Capture the cell that displays the provided text and extract its (X, Y) central coordinate. 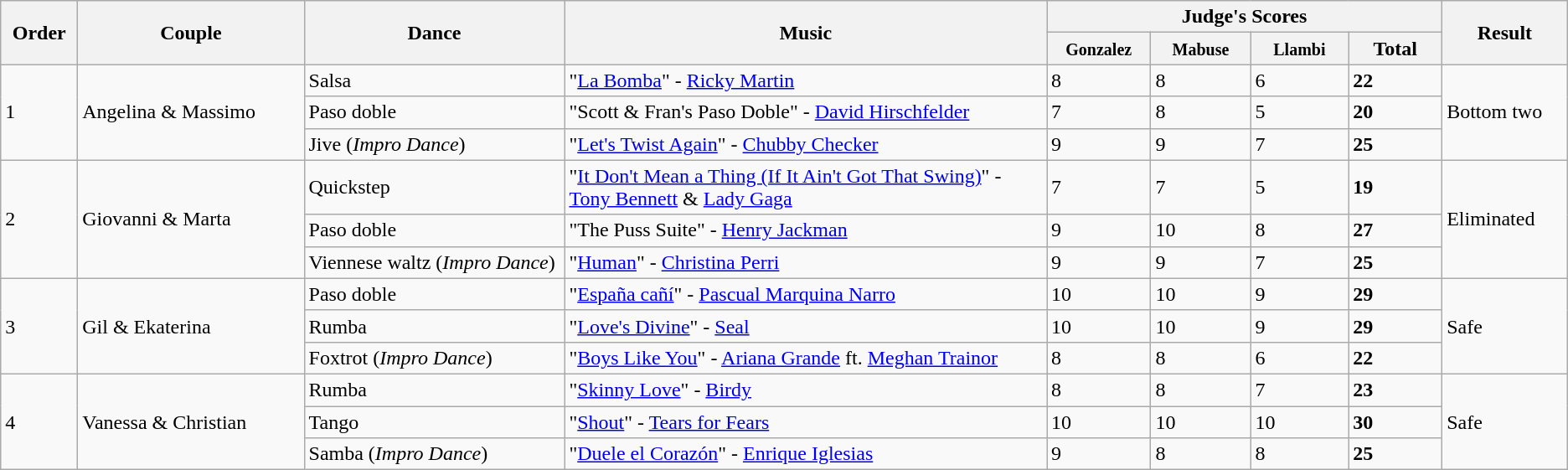
"Skinny Love" - Birdy (806, 390)
"Shout" - Tears for Fears (806, 421)
Giovanni & Marta (191, 220)
4 (39, 421)
27 (1395, 230)
Music (806, 33)
Couple (191, 33)
"Let's Twist Again" - Chubby Checker (806, 144)
Tango (434, 421)
Jive (Impro Dance) (434, 144)
Samba (Impro Dance) (434, 454)
"It Don't Mean a Thing (If It Ain't Got That Swing)" - Tony Bennett & Lady Gaga (806, 188)
Total (1395, 49)
Llambi (1300, 49)
Angelina & Massimo (191, 112)
Judge's Scores (1245, 17)
Salsa (434, 80)
Order (39, 33)
"Duele el Corazón" - Enrique Iglesias (806, 454)
19 (1395, 188)
Result (1505, 33)
Eliminated (1505, 220)
"La Bomba" - Ricky Martin (806, 80)
20 (1395, 112)
Mabuse (1201, 49)
"Human" - Christina Perri (806, 262)
Bottom two (1505, 112)
Gil & Ekaterina (191, 326)
"Boys Like You" - Ariana Grande ft. Meghan Trainor (806, 358)
1 (39, 112)
Quickstep (434, 188)
2 (39, 220)
"Love's Divine" - Seal (806, 326)
Dance (434, 33)
"España cañí" - Pascual Marquina Narro (806, 294)
Gonzalez (1099, 49)
"The Puss Suite" - Henry Jackman (806, 230)
"Scott & Fran's Paso Doble" - David Hirschfelder (806, 112)
30 (1395, 421)
Vanessa & Christian (191, 421)
Viennese waltz (Impro Dance) (434, 262)
23 (1395, 390)
3 (39, 326)
Foxtrot (Impro Dance) (434, 358)
